Capture the cell that displays the provided text and extract its (X, Y) central coordinate. 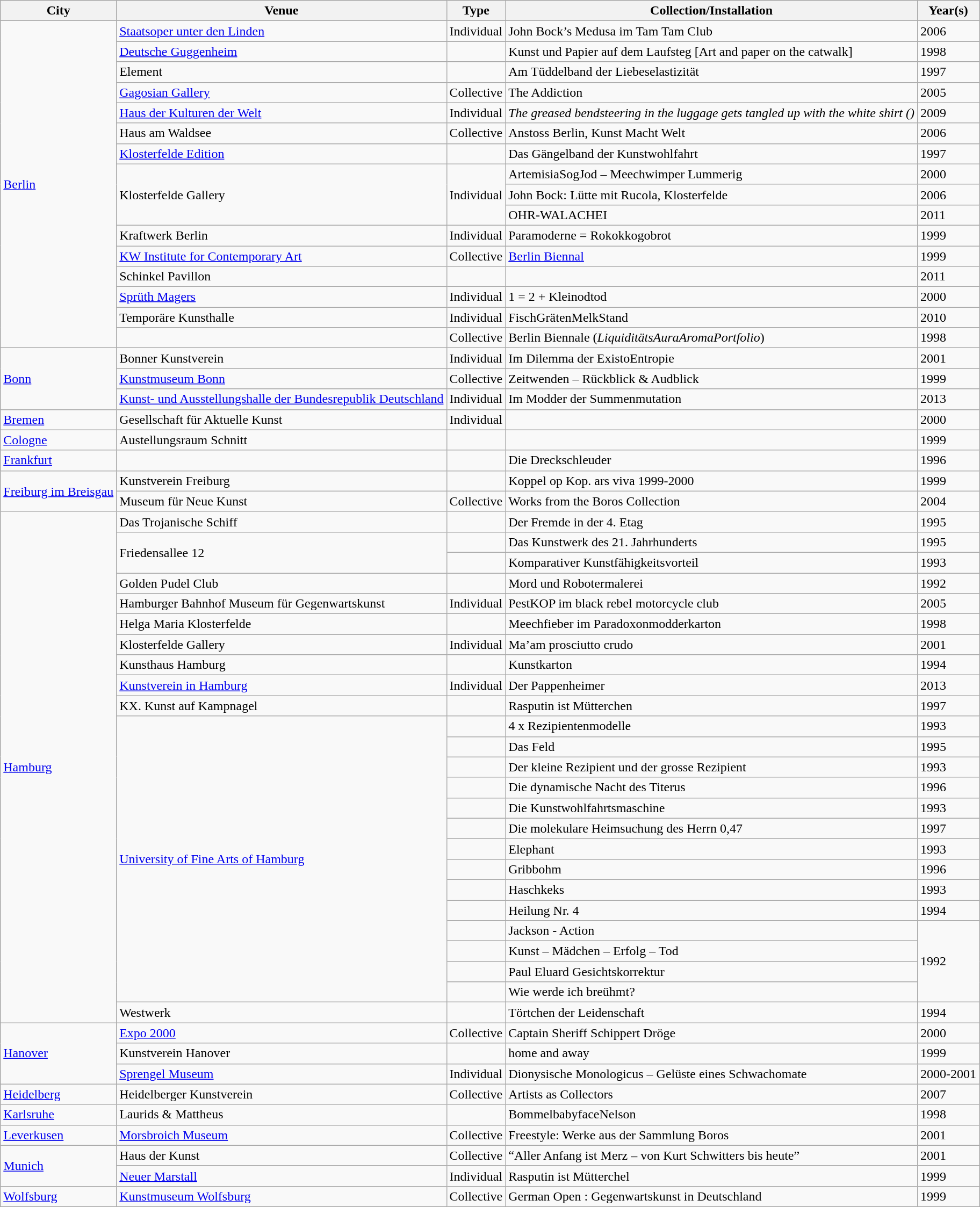
Hamburger Bahnhof Museum für Gegenwartskunst (282, 604)
Sprengel Museum (282, 1074)
Heilung Nr. 4 (711, 910)
Westwerk (282, 1013)
Type (476, 11)
Klosterfelde Edition (282, 154)
Bonn (59, 379)
Heidelberger Kunstverein (282, 1094)
John Bock: Lütte mit Rucola, Klosterfelde (711, 194)
Year(s) (948, 11)
Die molekulare Heimsuchung des Herrn 0,47 (711, 828)
Ma’am prosciutto crudo (711, 645)
BommelbabyfaceNelson (711, 1115)
2009 (948, 113)
OHR-WALACHEI (711, 215)
Kunst und Papier auf dem Laufsteg [Art and paper on the catwalk] (711, 52)
University of Fine Arts of Hamburg (282, 859)
Neuer Marstall (282, 1176)
Die dynamische Nacht des Titerus (711, 787)
home and away (711, 1053)
2010 (948, 317)
Berlin Biennal (711, 256)
The Addiction (711, 92)
City (59, 11)
Temporäre Kunsthalle (282, 317)
Berlin (59, 185)
Cologne (59, 440)
Bonner Kunstverein (282, 358)
Kunst- und Ausstellungshalle der Bundesrepublik Deutschland (282, 399)
Austellungsraum Schnitt (282, 440)
Anstoss Berlin, Kunst Macht Welt (711, 133)
Haus am Waldsee (282, 133)
Gribbohm (711, 869)
2000-2001 (948, 1074)
Mord und Robotermalerei (711, 583)
Die Dreckschleuder (711, 460)
Freestyle: Werke aus der Sammlung Boros (711, 1135)
“Aller Anfang ist Merz – von Kurt Schwitters bis heute” (711, 1155)
Freiburg im Breisgau (59, 491)
Wolfsburg (59, 1196)
Expo 2000 (282, 1033)
Friedensallee 12 (282, 552)
Jackson - Action (711, 931)
Kunstverein in Hamburg (282, 685)
Haus der Kunst (282, 1155)
Der Pappenheimer (711, 685)
Elephant (711, 849)
Kunsthaus Hamburg (282, 665)
Deutsche Guggenheim (282, 52)
Frankfurt (59, 460)
2004 (948, 501)
Koppel op Kop. ars viva 1999-2000 (711, 481)
Zeitwenden – Rückblick & Audblick (711, 379)
Das Feld (711, 747)
Morsbroich Museum (282, 1135)
Kunstmuseum Bonn (282, 379)
Der kleine Rezipient und der grosse Rezipient (711, 767)
Das Trojanische Schiff (282, 522)
Munich (59, 1166)
Bremen (59, 420)
KX. Kunst auf Kampnagel (282, 706)
Captain Sheriff Schippert Dröge (711, 1033)
Kunst – Mädchen – Erfolg – Tod (711, 951)
Die Kunstwohlfahrtsmaschine (711, 808)
Komparativer Kunstfähigkeitsvorteil (711, 562)
FischGrätenMelkStand (711, 317)
Kunstkarton (711, 665)
Haus der Kulturen der Welt (282, 113)
Rasputin ist Mütterchel (711, 1176)
Karlsruhe (59, 1115)
Kunstverein Freiburg (282, 481)
German Open : Gegenwartskunst in Deutschland (711, 1196)
Kraftwerk Berlin (282, 235)
Meechfieber im Paradoxonmodderkarton (711, 624)
Staatsoper unter den Linden (282, 31)
Heidelberg (59, 1094)
Kunstmuseum Wolfsburg (282, 1196)
Paramoderne = Rokokkogobrot (711, 235)
Das Kunstwerk des 21. Jahrhunderts (711, 542)
The greased bendsteering in the luggage gets tangled up with the white shirt () (711, 113)
Dionysische Monologicus – Gelüste eines Schwachomate (711, 1074)
Paul Eluard Gesichtskorrektur (711, 972)
Laurids & Mattheus (282, 1115)
John Bock’s Medusa im Tam Tam Club (711, 31)
Das Gängelband der Kunstwohlfahrt (711, 154)
KW Institute for Contemporary Art (282, 256)
Hanover (59, 1053)
Gesellschaft für Aktuelle Kunst (282, 420)
2007 (948, 1094)
1 = 2 + Kleinodtod (711, 297)
Collection/Installation (711, 11)
Sprüth Magers (282, 297)
4 x Rezipientenmodelle (711, 726)
Berlin Biennale (LiquiditätsAuraAromaPortfolio) (711, 338)
Wie werde ich breühmt? (711, 992)
Golden Pudel Club (282, 583)
Törtchen der Leidenschaft (711, 1013)
Works from the Boros Collection (711, 501)
Leverkusen (59, 1135)
Der Fremde in der 4. Etag (711, 522)
Museum für Neue Kunst (282, 501)
Rasputin ist Mütterchen (711, 706)
Gagosian Gallery (282, 92)
ArtemisiaSogJod – Meechwimper Lummerig (711, 174)
Hamburg (59, 767)
PestKOP im black rebel motorcycle club (711, 604)
Artists as Collectors (711, 1094)
Venue (282, 11)
Schinkel Pavillon (282, 277)
Kunstverein Hanover (282, 1053)
Haschkeks (711, 890)
Helga Maria Klosterfelde (282, 624)
Element (282, 72)
Im Dilemma der ExistoEntropie (711, 358)
Am Tüddelband der Liebeselastizität (711, 72)
Im Modder der Summenmutation (711, 399)
